Output the (x, y) coordinate of the center of the cell containing the given text.  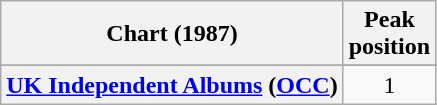
UK Independent Albums (OCC) (172, 85)
Peakposition (389, 34)
Chart (1987) (172, 34)
1 (389, 85)
